Provide the [x, y] coordinate of the cell's center where the given text is located.  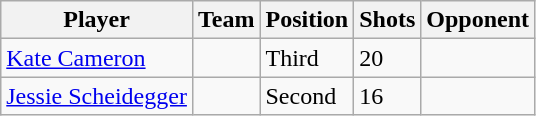
Kate Cameron [97, 58]
Team [226, 20]
Jessie Scheidegger [97, 96]
Opponent [478, 20]
Position [307, 20]
16 [388, 96]
Shots [388, 20]
Player [97, 20]
20 [388, 58]
Third [307, 58]
Second [307, 96]
